Extract the (X, Y) coordinate from the center of the cell holding the provided text.  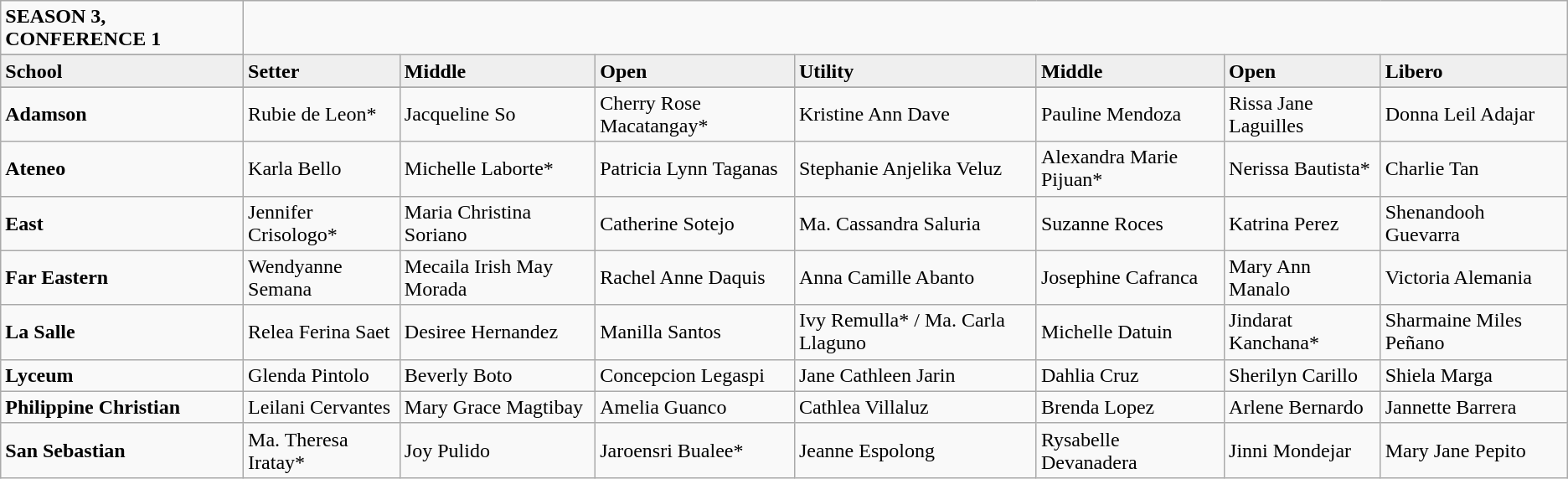
Donna Leil Adajar (1474, 114)
Jaroensri Bualee* (695, 451)
Charlie Tan (1474, 169)
Mary Grace Magtibay (498, 407)
SEASON 3, CONFERENCE 1 (122, 28)
La Salle (122, 332)
Kristine Ann Dave (915, 114)
Karla Bello (322, 169)
Mecaila Irish May Morada (498, 278)
Alexandra Marie Pijuan* (1130, 169)
San Sebastian (122, 451)
Ma. Theresa Iratay* (322, 451)
Nerissa Bautista* (1303, 169)
Michelle Laborte* (498, 169)
Jacqueline So (498, 114)
Suzanne Roces (1130, 223)
Mary Jane Pepito (1474, 451)
Desiree Hernandez (498, 332)
Beverly Boto (498, 375)
Amelia Guanco (695, 407)
Jannette Barrera (1474, 407)
Michelle Datuin (1130, 332)
Catherine Sotejo (695, 223)
Rubie de Leon* (322, 114)
Jane Cathleen Jarin (915, 375)
Sharmaine Miles Peñano (1474, 332)
Jinni Mondejar (1303, 451)
Josephine Cafranca (1130, 278)
Jennifer Crisologo* (322, 223)
Arlene Bernardo (1303, 407)
Pauline Mendoza (1130, 114)
Lyceum (122, 375)
Jeanne Espolong (915, 451)
Rysabelle Devanadera (1130, 451)
Mary Ann Manalo (1303, 278)
Ivy Remulla* / Ma. Carla Llaguno (915, 332)
Rissa Jane Laguilles (1303, 114)
Adamson (122, 114)
Libero (1474, 71)
Victoria Alemania (1474, 278)
Relea Ferina Saet (322, 332)
Cathlea Villaluz (915, 407)
Glenda Pintolo (322, 375)
Far Eastern (122, 278)
Ateneo (122, 169)
Philippine Christian (122, 407)
East (122, 223)
Ma. Cassandra Saluria (915, 223)
Utility (915, 71)
Wendyanne Semana (322, 278)
Maria Christina Soriano (498, 223)
Patricia Lynn Taganas (695, 169)
School (122, 71)
Leilani Cervantes (322, 407)
Sherilyn Carillo (1303, 375)
Rachel Anne Daquis (695, 278)
Jindarat Kanchana* (1303, 332)
Manilla Santos (695, 332)
Shiela Marga (1474, 375)
Shenandooh Guevarra (1474, 223)
Brenda Lopez (1130, 407)
Setter (322, 71)
Joy Pulido (498, 451)
Cherry Rose Macatangay* (695, 114)
Katrina Perez (1303, 223)
Dahlia Cruz (1130, 375)
Anna Camille Abanto (915, 278)
Concepcion Legaspi (695, 375)
Stephanie Anjelika Veluz (915, 169)
